From the cell containing the given text, extract its center point as [x, y] coordinate. 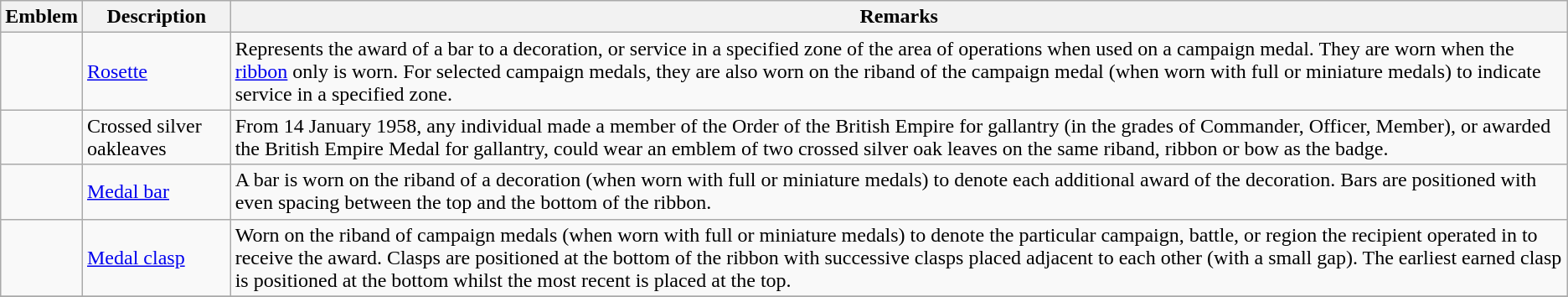
Remarks [899, 17]
Medal bar [156, 191]
Description [156, 17]
Rosette [156, 71]
Crossed silver oakleaves [156, 138]
Emblem [42, 17]
Medal clasp [156, 258]
